Provide the [X, Y] coordinate of the cell's center where the given text is located.  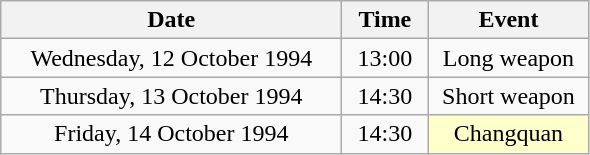
Wednesday, 12 October 1994 [172, 58]
Event [508, 20]
Changquan [508, 134]
Long weapon [508, 58]
Date [172, 20]
Short weapon [508, 96]
Time [385, 20]
Friday, 14 October 1994 [172, 134]
13:00 [385, 58]
Thursday, 13 October 1994 [172, 96]
